Determine the (x, y) coordinate at the center of the cell enclosing the given text.  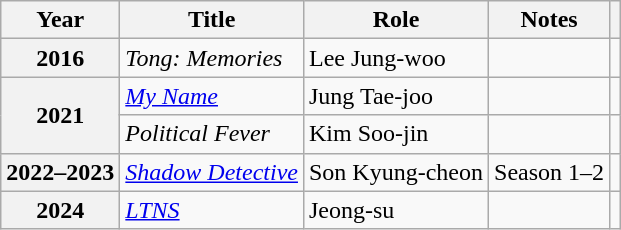
2022–2023 (60, 172)
2024 (60, 210)
Jung Tae-joo (396, 96)
Title (212, 20)
Notes (550, 20)
Kim Soo-jin (396, 134)
Shadow Detective (212, 172)
Political Fever (212, 134)
2021 (60, 115)
Lee Jung-woo (396, 58)
Jeong-su (396, 210)
Son Kyung-cheon (396, 172)
Role (396, 20)
Year (60, 20)
Season 1–2 (550, 172)
2016 (60, 58)
My Name (212, 96)
LTNS (212, 210)
Tong: Memories (212, 58)
